Determine the (x, y) coordinate at the center of the cell enclosing the given text.  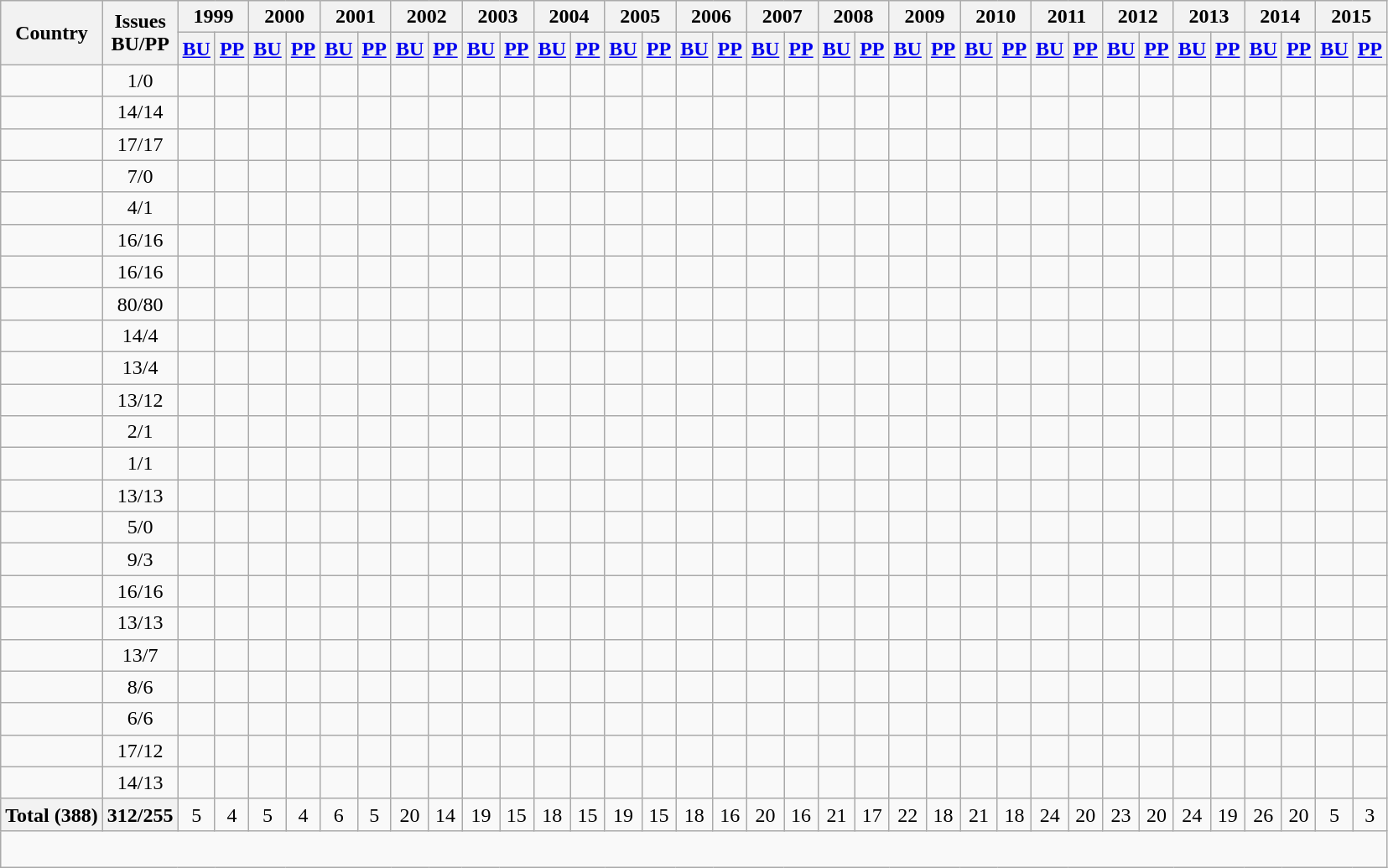
2012 (1137, 17)
8/6 (140, 687)
2003 (498, 17)
2007 (782, 17)
14/13 (140, 782)
4/1 (140, 208)
80/80 (140, 304)
2010 (996, 17)
1/0 (140, 81)
Total (388) (52, 814)
13/4 (140, 367)
5/0 (140, 528)
2005 (641, 17)
6/6 (140, 719)
23 (1120, 814)
1/1 (140, 464)
312/255 (140, 814)
2000 (285, 17)
26 (1263, 814)
13/7 (140, 655)
Issues BU/PP (140, 33)
1999 (213, 17)
2006 (711, 17)
13/12 (140, 400)
2002 (426, 17)
9/3 (140, 559)
22 (907, 814)
2004 (569, 17)
7/0 (140, 176)
17/17 (140, 144)
14/14 (140, 112)
2011 (1067, 17)
3 (1370, 814)
2009 (924, 17)
2015 (1352, 17)
17 (872, 814)
2008 (854, 17)
2/1 (140, 432)
14/4 (140, 335)
2014 (1280, 17)
17/12 (140, 751)
2001 (356, 17)
14 (445, 814)
Country (52, 33)
2013 (1209, 17)
6 (339, 814)
